Identify which cell holds the provided text, then report its (x, y) central coordinate. 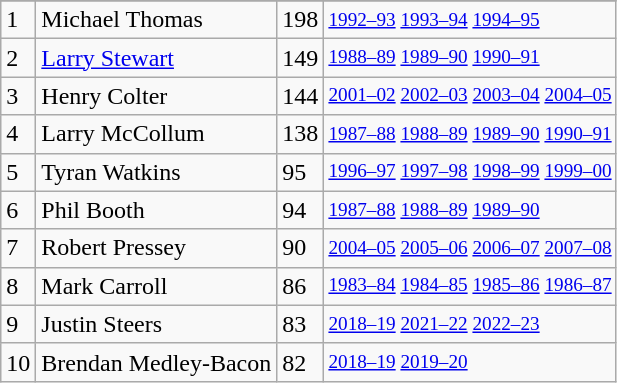
10 (18, 362)
94 (300, 210)
1987–88 1988–89 1989–90 (470, 210)
95 (300, 172)
Henry Colter (156, 96)
1988–89 1989–90 1990–91 (470, 58)
2018–19 2021–22 2022–23 (470, 324)
Mark Carroll (156, 286)
5 (18, 172)
4 (18, 134)
1 (18, 20)
Justin Steers (156, 324)
Phil Booth (156, 210)
8 (18, 286)
9 (18, 324)
Larry McCollum (156, 134)
Michael Thomas (156, 20)
138 (300, 134)
2 (18, 58)
Brendan Medley-Bacon (156, 362)
7 (18, 248)
Larry Stewart (156, 58)
Robert Pressey (156, 248)
6 (18, 210)
2004–05 2005–06 2006–07 2007–08 (470, 248)
2001–02 2002–03 2003–04 2004–05 (470, 96)
82 (300, 362)
83 (300, 324)
3 (18, 96)
2018–19 2019–20 (470, 362)
1996–97 1997–98 1998–99 1999–00 (470, 172)
198 (300, 20)
Tyran Watkins (156, 172)
149 (300, 58)
1992–93 1993–94 1994–95 (470, 20)
90 (300, 248)
1987–88 1988–89 1989–90 1990–91 (470, 134)
144 (300, 96)
86 (300, 286)
1983–84 1984–85 1985–86 1986–87 (470, 286)
